Search for the cell housing the specified text and yield its (X, Y) center coordinate. 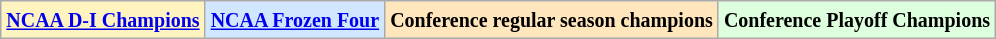
Conference regular season champions (552, 20)
NCAA Frozen Four (295, 20)
NCAA D-I Champions (103, 20)
Conference Playoff Champions (856, 20)
